Output the (X, Y) coordinate of the center of the cell containing the given text.  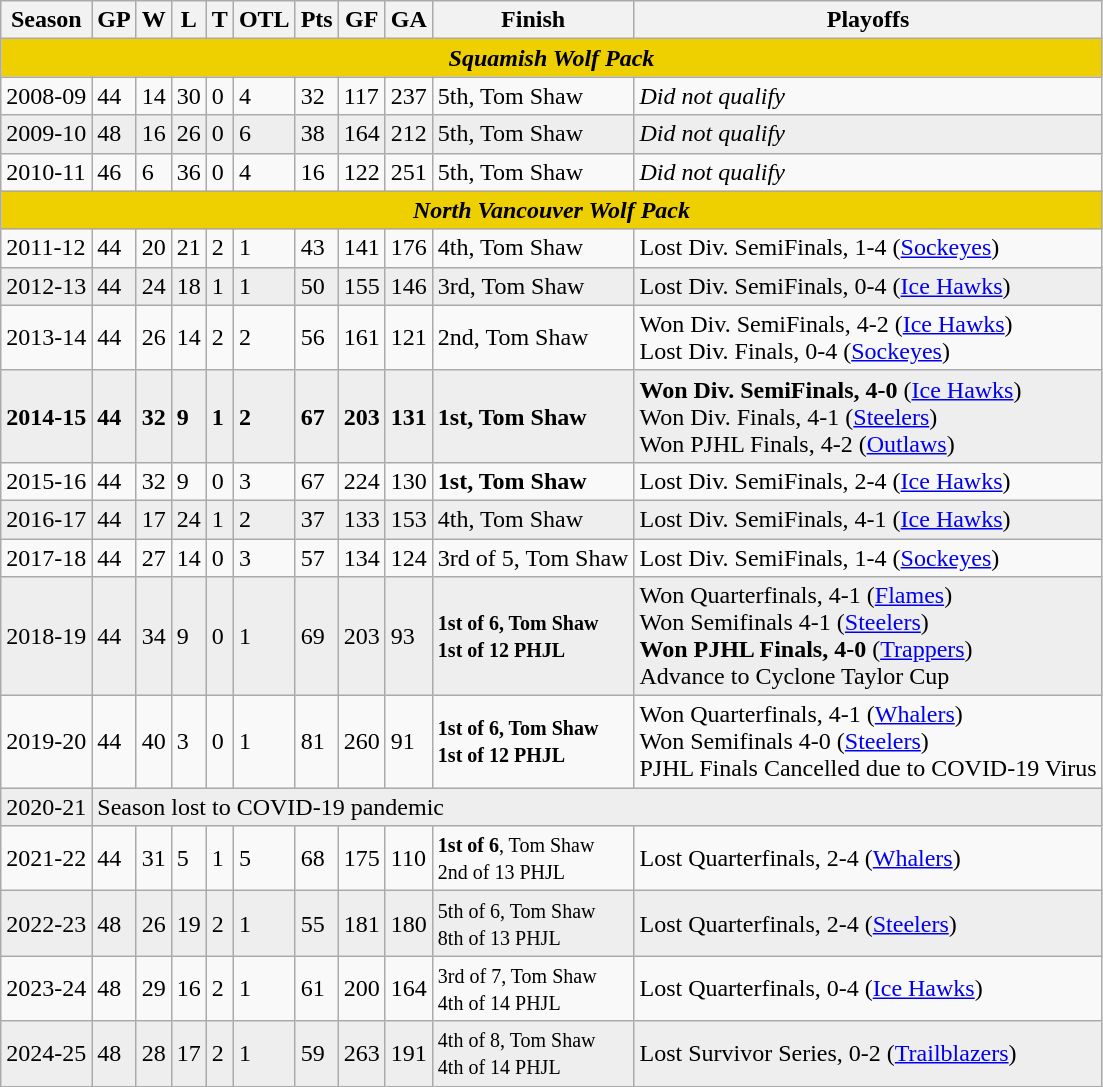
Won Quarterfinals, 4-1 (Flames)Won Semifinals 4-1 (Steelers)Won PJHL Finals, 4-0 (Trappers)Advance to Cyclone Taylor Cup (868, 636)
56 (316, 338)
28 (154, 1054)
Won Div. SemiFinals, 4-0 (Ice Hawks)Won Div. Finals, 4-1 (Steelers)Won PJHL Finals, 4-2 (Outlaws) (868, 416)
46 (114, 172)
Finish (533, 20)
180 (408, 924)
North Vancouver Wolf Pack (552, 210)
68 (316, 858)
Lost Survivor Series, 0-2 (Trailblazers) (868, 1054)
263 (362, 1054)
Lost Div. SemiFinals, 4-1 (Ice Hawks) (868, 519)
251 (408, 172)
OTL (264, 20)
50 (316, 286)
200 (362, 988)
2014-15 (46, 416)
2021-22 (46, 858)
5th of 6, Tom Shaw8th of 13 PHJL (533, 924)
161 (362, 338)
31 (154, 858)
2016-17 (46, 519)
121 (408, 338)
2012-13 (46, 286)
131 (408, 416)
212 (408, 134)
Playoffs (868, 20)
155 (362, 286)
2020-21 (46, 807)
29 (154, 988)
Lost Div. SemiFinals, 2-4 (Ice Hawks) (868, 481)
Lost Div. SemiFinals, 0-4 (Ice Hawks) (868, 286)
34 (154, 636)
59 (316, 1054)
1st of 6, Tom Shaw2nd of 13 PHJL (533, 858)
Squamish Wolf Pack (552, 58)
2019-20 (46, 742)
L (188, 20)
2018-19 (46, 636)
130 (408, 481)
61 (316, 988)
2017-18 (46, 557)
153 (408, 519)
19 (188, 924)
117 (362, 96)
134 (362, 557)
2009-10 (46, 134)
Lost Quarterfinals, 0-4 (Ice Hawks) (868, 988)
260 (362, 742)
43 (316, 248)
181 (362, 924)
21 (188, 248)
30 (188, 96)
2024-25 (46, 1054)
3rd of 5, Tom Shaw (533, 557)
27 (154, 557)
191 (408, 1054)
Won Quarterfinals, 4-1 (Whalers)Won Semifinals 4-0 (Steelers)PJHL Finals Cancelled due to COVID-19 Virus (868, 742)
3rd of 7, Tom Shaw4th of 14 PHJL (533, 988)
40 (154, 742)
91 (408, 742)
W (154, 20)
36 (188, 172)
57 (316, 557)
3rd, Tom Shaw (533, 286)
133 (362, 519)
55 (316, 924)
2022-23 (46, 924)
110 (408, 858)
GA (408, 20)
Lost Quarterfinals, 2-4 (Steelers) (868, 924)
124 (408, 557)
2010-11 (46, 172)
18 (188, 286)
GP (114, 20)
GF (362, 20)
Season lost to COVID-19 pandemic (597, 807)
2nd, Tom Shaw (533, 338)
2013-14 (46, 338)
176 (408, 248)
2015-16 (46, 481)
93 (408, 636)
Lost Quarterfinals, 2-4 (Whalers) (868, 858)
224 (362, 481)
122 (362, 172)
20 (154, 248)
175 (362, 858)
Won Div. SemiFinals, 4-2 (Ice Hawks)Lost Div. Finals, 0-4 (Sockeyes) (868, 338)
146 (408, 286)
4th of 8, Tom Shaw4th of 14 PHJL (533, 1054)
Pts (316, 20)
237 (408, 96)
2011-12 (46, 248)
141 (362, 248)
69 (316, 636)
38 (316, 134)
81 (316, 742)
37 (316, 519)
2023-24 (46, 988)
Season (46, 20)
2008-09 (46, 96)
T (220, 20)
